Provide the (X, Y) coordinate of the cell's center where the given text is located.  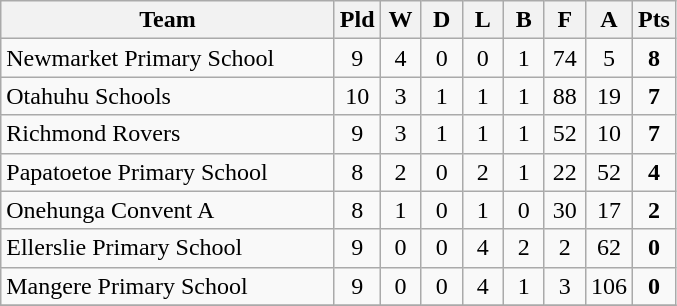
Newmarket Primary School (168, 58)
17 (608, 210)
88 (564, 96)
B (524, 20)
Pld (357, 20)
W (400, 20)
Richmond Rovers (168, 134)
F (564, 20)
Pts (654, 20)
Mangere Primary School (168, 286)
Team (168, 20)
22 (564, 172)
Onehunga Convent A (168, 210)
30 (564, 210)
74 (564, 58)
A (608, 20)
62 (608, 248)
Papatoetoe Primary School (168, 172)
106 (608, 286)
Otahuhu Schools (168, 96)
19 (608, 96)
D (442, 20)
5 (608, 58)
Ellerslie Primary School (168, 248)
L (482, 20)
